Return (x, y) of the center of cell containing provided text 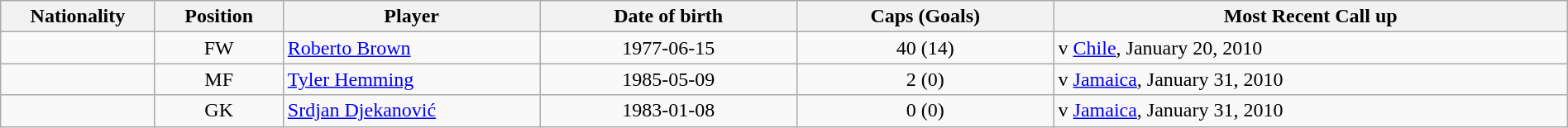
FW (218, 48)
GK (218, 111)
Date of birth (668, 17)
2 (0) (925, 79)
40 (14) (925, 48)
1977-06-15 (668, 48)
v Chile, January 20, 2010 (1310, 48)
MF (218, 79)
1985-05-09 (668, 79)
Caps (Goals) (925, 17)
Roberto Brown (412, 48)
Position (218, 17)
Nationality (78, 17)
Player (412, 17)
0 (0) (925, 111)
Tyler Hemming (412, 79)
Most Recent Call up (1310, 17)
1983-01-08 (668, 111)
Srdjan Djekanović (412, 111)
